For the text-containing cell, return its midpoint in [x, y] coordinate format. 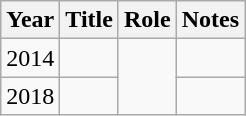
Title [90, 20]
Role [147, 20]
2018 [30, 96]
Notes [210, 20]
2014 [30, 58]
Year [30, 20]
